Locate the cell with the specified text and output its (X, Y) center coordinate. 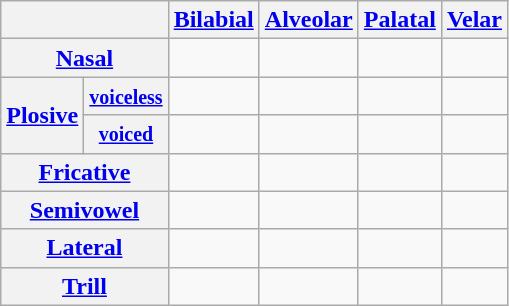
Trill (84, 286)
Bilabial (214, 20)
Nasal (84, 58)
Lateral (84, 248)
voiceless (126, 96)
voiced (126, 134)
Velar (474, 20)
Fricative (84, 172)
Alveolar (308, 20)
Semivowel (84, 210)
Plosive (42, 115)
Palatal (400, 20)
